Provide the (X, Y) coordinate of the cell's center where the given text is located.  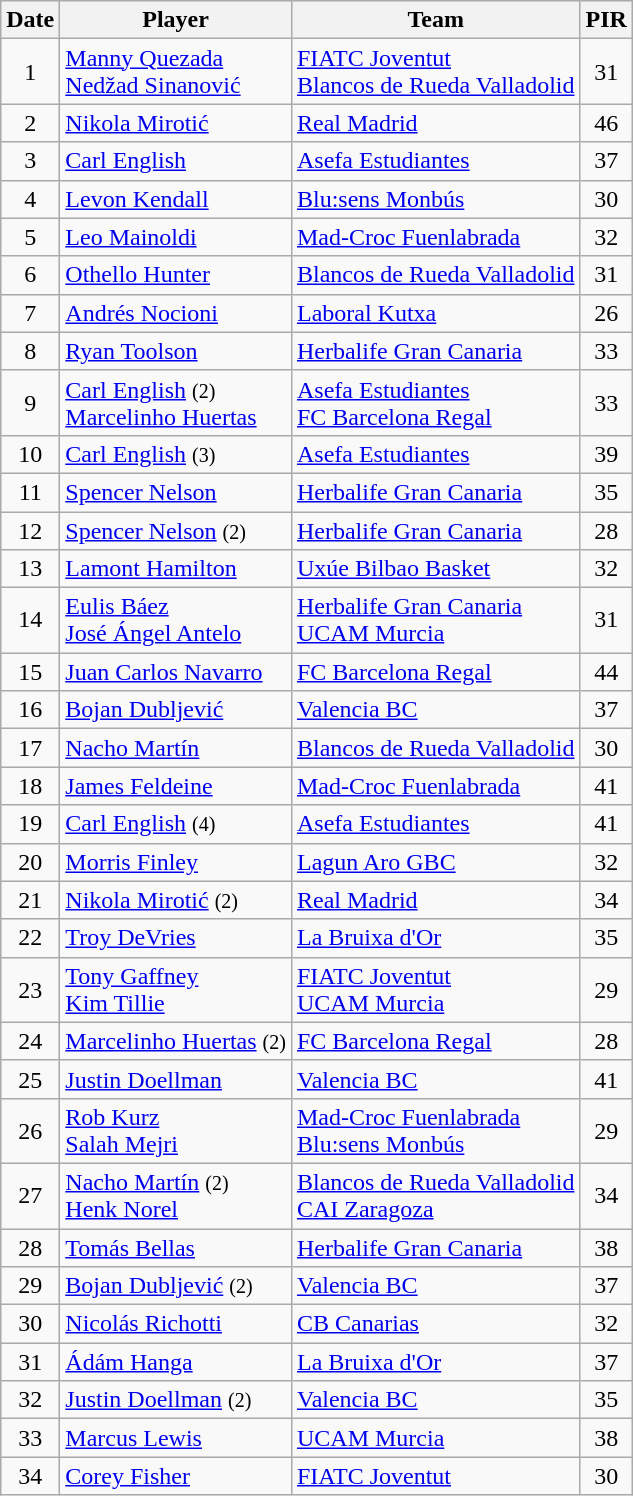
Marcelinho Huertas (2) (176, 1041)
2 (30, 123)
9 (30, 402)
FIATC Joventut (436, 1476)
Levon Kendall (176, 199)
Blancos de Rueda ValladolidCAI Zaragoza (436, 1196)
Carl English (2) Marcelinho Huertas (176, 402)
27 (30, 1196)
11 (30, 492)
Lamont Hamilton (176, 569)
24 (30, 1041)
Nikola Mirotić (2) (176, 900)
Eulis Báez José Ángel Antelo (176, 620)
Justin Doellman (2) (176, 1400)
Rob Kurz Salah Mejri (176, 1130)
8 (30, 351)
44 (606, 672)
Morris Finley (176, 862)
25 (30, 1079)
Leo Mainoldi (176, 237)
Nacho Martín (2) Henk Norel (176, 1196)
Asefa Estudiantes FC Barcelona Regal (436, 402)
7 (30, 313)
Spencer Nelson (176, 492)
Nacho Martín (176, 748)
Tony Gaffney Kim Tillie (176, 990)
17 (30, 748)
FIATC Joventut Blancos de Rueda Valladolid (436, 72)
5 (30, 237)
14 (30, 620)
22 (30, 938)
Troy DeVries (176, 938)
Othello Hunter (176, 275)
19 (30, 824)
Carl English (3) (176, 454)
Mad-Croc FuenlabradaBlu:sens Monbús (436, 1130)
4 (30, 199)
Player (176, 20)
39 (606, 454)
3 (30, 161)
Blu:sens Monbús (436, 199)
13 (30, 569)
12 (30, 531)
1 (30, 72)
Laboral Kutxa (436, 313)
Herbalife Gran Canaria UCAM Murcia (436, 620)
CB Canarias (436, 1324)
Spencer Nelson (2) (176, 531)
21 (30, 900)
Andrés Nocioni (176, 313)
Manny Quezada Nedžad Sinanović (176, 72)
Justin Doellman (176, 1079)
23 (30, 990)
Ryan Toolson (176, 351)
Carl English (176, 161)
Marcus Lewis (176, 1438)
Date (30, 20)
UCAM Murcia (436, 1438)
Tomás Bellas (176, 1247)
10 (30, 454)
16 (30, 710)
6 (30, 275)
Team (436, 20)
20 (30, 862)
18 (30, 786)
PIR (606, 20)
15 (30, 672)
Bojan Dubljević (2) (176, 1286)
Corey Fisher (176, 1476)
FIATC JoventutUCAM Murcia (436, 990)
James Feldeine (176, 786)
Juan Carlos Navarro (176, 672)
Nicolás Richotti (176, 1324)
Ádám Hanga (176, 1362)
Bojan Dubljević (176, 710)
Lagun Aro GBC (436, 862)
Carl English (4) (176, 824)
Uxúe Bilbao Basket (436, 569)
Nikola Mirotić (176, 123)
46 (606, 123)
